Capture the cell that displays the provided text and extract its [x, y] central coordinate. 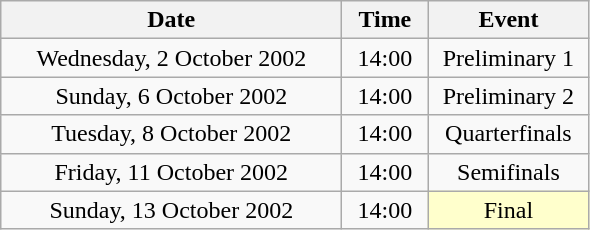
Date [172, 20]
Event [508, 20]
Preliminary 1 [508, 58]
Final [508, 210]
Friday, 11 October 2002 [172, 172]
Sunday, 6 October 2002 [172, 96]
Sunday, 13 October 2002 [172, 210]
Quarterfinals [508, 134]
Semifinals [508, 172]
Time [385, 20]
Tuesday, 8 October 2002 [172, 134]
Preliminary 2 [508, 96]
Wednesday, 2 October 2002 [172, 58]
